Pinpoint the cell where the given text exists, returning its [X, Y] midpoint coordinate. 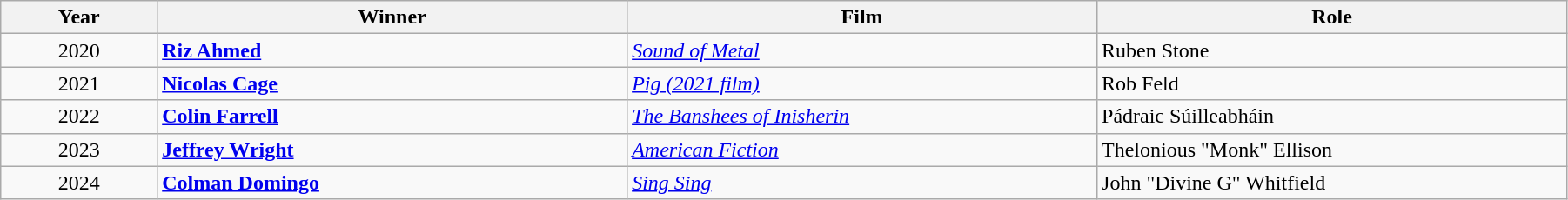
Colin Farrell [392, 117]
Sound of Metal [862, 50]
Jeffrey Wright [392, 150]
2024 [79, 183]
Pádraic Súilleabháin [1332, 117]
2020 [79, 50]
Pig (2021 film) [862, 83]
Winner [392, 17]
John "Divine G" Whitfield [1332, 183]
The Banshees of Inisherin [862, 117]
Rob Feld [1332, 83]
Riz Ahmed [392, 50]
Sing Sing [862, 183]
Film [862, 17]
American Fiction [862, 150]
Ruben Stone [1332, 50]
2021 [79, 83]
Colman Domingo [392, 183]
2023 [79, 150]
2022 [79, 117]
Nicolas Cage [392, 83]
Thelonious "Monk" Ellison [1332, 150]
Role [1332, 17]
Year [79, 17]
